From the cell containing the given text, extract its center point as (X, Y) coordinate. 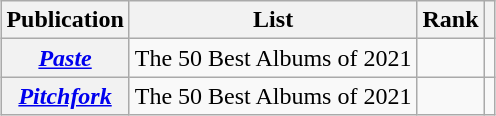
Publication (65, 20)
List (273, 20)
Paste (65, 58)
Rank (450, 20)
Pitchfork (65, 96)
